Pinpoint the cell where the given text exists, returning its [X, Y] midpoint coordinate. 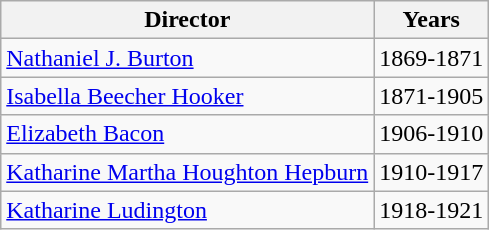
1918-1921 [432, 210]
Isabella Beecher Hooker [188, 96]
1910-1917 [432, 172]
Nathaniel J. Burton [188, 58]
Years [432, 20]
1906-1910 [432, 134]
Director [188, 20]
Elizabeth Bacon [188, 134]
Katharine Martha Houghton Hepburn [188, 172]
Katharine Ludington [188, 210]
1869-1871 [432, 58]
1871-1905 [432, 96]
